Identify which cell holds the provided text, then report its (x, y) central coordinate. 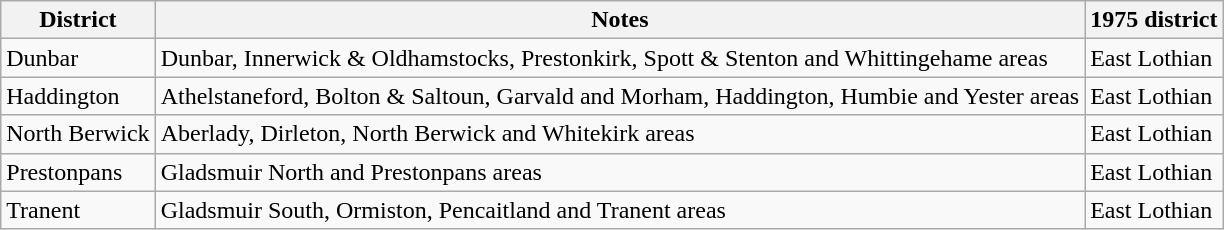
Tranent (78, 210)
North Berwick (78, 134)
Prestonpans (78, 172)
Gladsmuir North and Prestonpans areas (620, 172)
Dunbar, Innerwick & Oldhamstocks, Prestonkirk, Spott & Stenton and Whittingehame areas (620, 58)
Athelstaneford, Bolton & Saltoun, Garvald and Morham, Haddington, Humbie and Yester areas (620, 96)
Notes (620, 20)
Gladsmuir South, Ormiston, Pencaitland and Tranent areas (620, 210)
Aberlady, Dirleton, North Berwick and Whitekirk areas (620, 134)
1975 district (1154, 20)
District (78, 20)
Dunbar (78, 58)
Haddington (78, 96)
